Output the (x, y) coordinate of the center of the cell containing the given text.  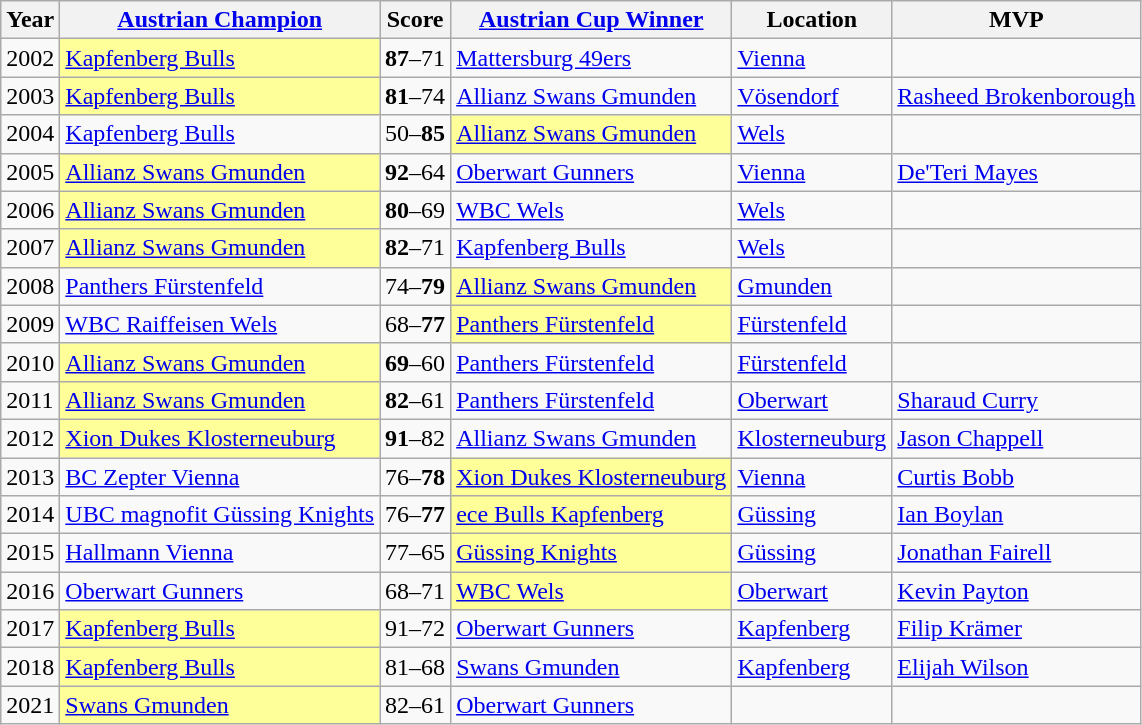
2008 (30, 286)
68–77 (416, 324)
Mattersburg 49ers (592, 58)
87–71 (416, 58)
2005 (30, 172)
2009 (30, 324)
2010 (30, 362)
UBC magnofit Güssing Knights (220, 515)
50–85 (416, 134)
Austrian Champion (220, 20)
MVP (1016, 20)
2011 (30, 400)
92–64 (416, 172)
2021 (30, 705)
2013 (30, 477)
82–71 (416, 248)
2003 (30, 96)
Hallmann Vienna (220, 553)
91–72 (416, 629)
2007 (30, 248)
80–69 (416, 210)
2002 (30, 58)
Rasheed Brokenborough (1016, 96)
2016 (30, 591)
2017 (30, 629)
De'Teri Mayes (1016, 172)
Gmunden (812, 286)
Score (416, 20)
2006 (30, 210)
76–78 (416, 477)
2014 (30, 515)
77–65 (416, 553)
Curtis Bobb (1016, 477)
Year (30, 20)
Jonathan Fairell (1016, 553)
69–60 (416, 362)
ece Bulls Kapfenberg (592, 515)
Jason Chappell (1016, 438)
Güssing Knights (592, 553)
Location (812, 20)
2018 (30, 667)
74–79 (416, 286)
Elijah Wilson (1016, 667)
2015 (30, 553)
Kevin Payton (1016, 591)
Vösendorf (812, 96)
76–77 (416, 515)
Klosterneuburg (812, 438)
Filip Krämer (1016, 629)
68–71 (416, 591)
Austrian Cup Winner (592, 20)
BC Zepter Vienna (220, 477)
81–74 (416, 96)
91–82 (416, 438)
2004 (30, 134)
81–68 (416, 667)
Sharaud Curry (1016, 400)
WBC Raiffeisen Wels (220, 324)
Ian Boylan (1016, 515)
2012 (30, 438)
